Return the (X, Y) coordinate for the center point of the cell that contains the specified text.  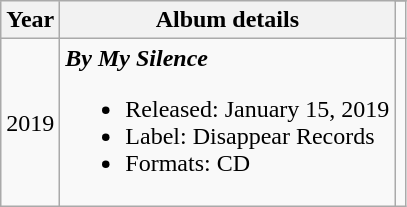
Album details (228, 20)
Year (30, 20)
2019 (30, 122)
By My SilenceReleased: January 15, 2019Label: Disappear RecordsFormats: CD (228, 122)
